Determine the (X, Y) coordinate at the center of the cell enclosing the given text.  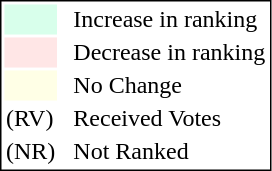
(NR) (30, 151)
(RV) (30, 119)
Received Votes (170, 119)
No Change (170, 85)
Not Ranked (170, 151)
Decrease in ranking (170, 53)
Increase in ranking (170, 19)
